Detect which cell encompasses the target text, then output its [x, y] center coordinate. 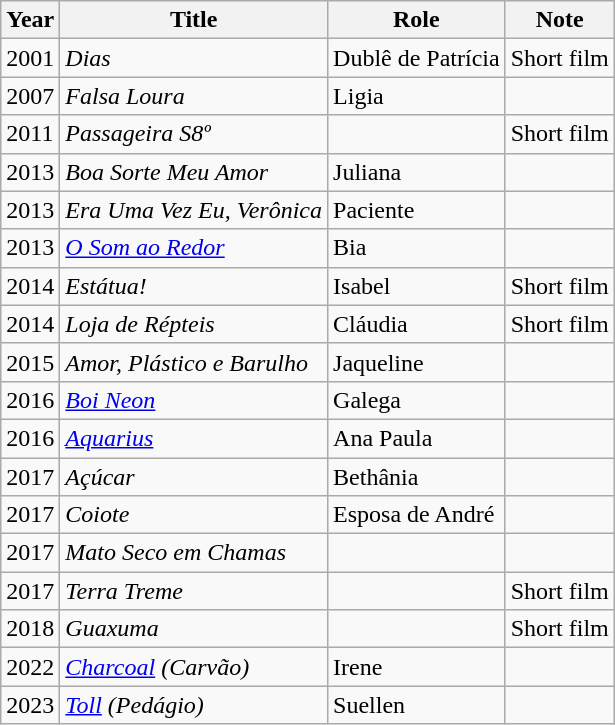
2007 [30, 96]
Terra Treme [194, 591]
2018 [30, 629]
Bia [417, 248]
Note [560, 20]
Boa Sorte Meu Amor [194, 172]
Paciente [417, 210]
Isabel [417, 286]
Loja de Répteis [194, 324]
Amor, Plástico e Barulho [194, 362]
Ana Paula [417, 438]
2011 [30, 134]
Title [194, 20]
Role [417, 20]
Boi Neon [194, 400]
Aquarius [194, 438]
Açúcar [194, 477]
Dublê de Patrícia [417, 58]
Galega [417, 400]
Juliana [417, 172]
Estátua! [194, 286]
Esposa de André [417, 515]
Ligia [417, 96]
2001 [30, 58]
Irene [417, 667]
Suellen [417, 705]
Falsa Loura [194, 96]
Dias [194, 58]
Jaqueline [417, 362]
Coiote [194, 515]
Charcoal (Carvão) [194, 667]
O Som ao Redor [194, 248]
Mato Seco em Chamas [194, 553]
Era Uma Vez Eu, Verônica [194, 210]
Toll (Pedágio) [194, 705]
Year [30, 20]
Cláudia [417, 324]
2022 [30, 667]
Passageira S8º [194, 134]
2015 [30, 362]
Bethânia [417, 477]
2023 [30, 705]
Guaxuma [194, 629]
